Determine the [x, y] coordinate at the center of the cell enclosing the given text.  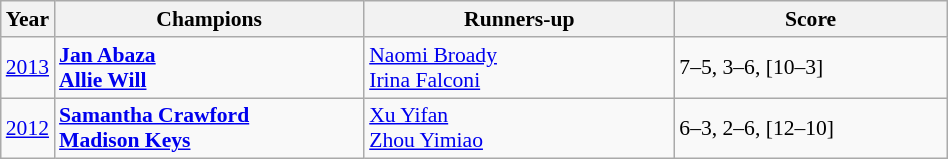
6–3, 2–6, [12–10] [810, 128]
Champions [209, 19]
Runners-up [519, 19]
Xu Yifan Zhou Yimiao [519, 128]
Jan Abaza Allie Will [209, 68]
2012 [28, 128]
2013 [28, 68]
7–5, 3–6, [10–3] [810, 68]
Samantha Crawford Madison Keys [209, 128]
Score [810, 19]
Year [28, 19]
Naomi Broady Irina Falconi [519, 68]
